Return [X, Y] of the center of cell containing provided text 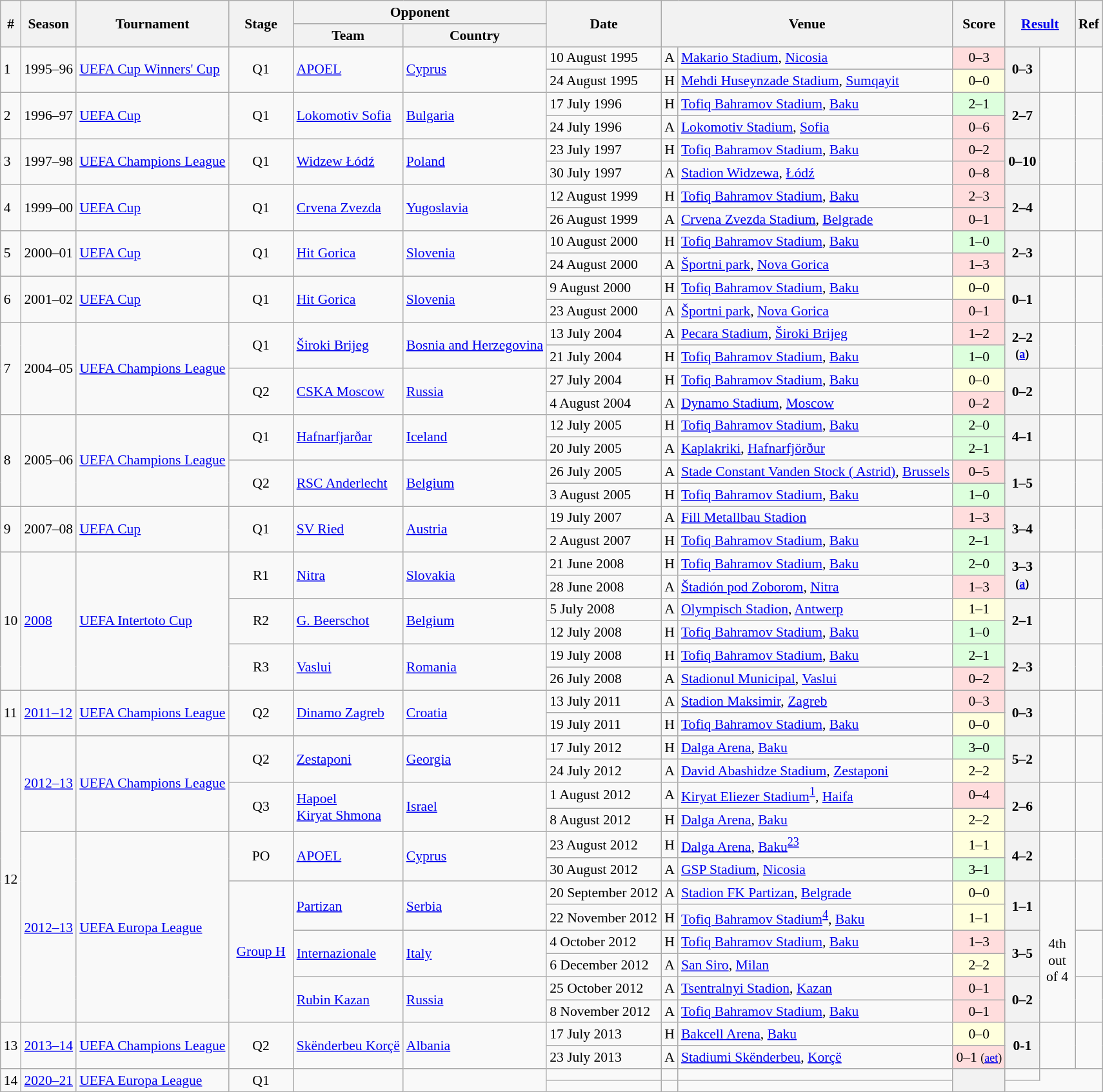
17 July 2013 [604, 1035]
23 August 2000 [604, 311]
Austria [475, 529]
10 August 1995 [604, 58]
11 [11, 713]
20 July 2005 [604, 449]
Crvena Zvezda [348, 208]
23 August 2012 [604, 845]
Stadion Maksimir, Zagreb [815, 702]
David Abashidze Stadium, Zestaponi [815, 771]
Opponent [420, 12]
2001–02 [48, 299]
24 August 1995 [604, 81]
Dynamo Stadium, Moscow [815, 403]
4 October 2012 [604, 942]
Stadion FK Partizan, Belgrade [815, 893]
Partizan [348, 906]
Result [1040, 23]
# [11, 23]
Stage [261, 23]
Skënderbeu Korçë [348, 1046]
3–1 [979, 870]
Stadionul Municipal, Vaslui [815, 679]
1–5 [1022, 484]
1 August 2012 [604, 795]
3–3(a) [1022, 575]
Stade Constant Vanden Stock ( Astrid), Brussels [815, 472]
30 July 1997 [604, 174]
4 August 2004 [604, 403]
6 December 2012 [604, 966]
Pecara Stadium, Široki Brijeg [815, 334]
G. Beerschot [348, 620]
2–4 [1022, 208]
2 [11, 116]
R1 [261, 575]
8 November 2012 [604, 1011]
Vaslui [348, 667]
Venue [807, 23]
Country [475, 35]
12 July 2005 [604, 426]
2007–08 [48, 529]
Widzew Łódź [348, 161]
Italy [475, 953]
Crvena Zvezda Stadium, Belgrade [815, 219]
12 July 2008 [604, 633]
22 November 2012 [604, 917]
Score [979, 23]
23 July 1997 [604, 150]
3–0 [979, 748]
20 September 2012 [604, 893]
1996–97 [48, 116]
1 [11, 70]
Dinamo Zagreb [348, 713]
10 August 2000 [604, 242]
Bulgaria [475, 116]
Georgia [475, 759]
CSKA Moscow [348, 391]
Bakcell Arena, Baku [815, 1035]
Group H [261, 952]
0–5 [979, 472]
3–4 [1022, 529]
Tsentralnyi Stadion, Kazan [815, 988]
4 [11, 208]
Zestaponi [348, 759]
28 June 2008 [604, 587]
5 July 2008 [604, 610]
Bosnia and Herzegovina [475, 346]
9 August 2000 [604, 288]
Hafnarfjarðar [348, 437]
Makario Stadium, Nicosia [815, 58]
R3 [261, 667]
6 [11, 299]
7 [11, 368]
Lokomotiv Sofia [348, 116]
9 [11, 529]
26 July 2008 [604, 679]
27 July 2004 [604, 380]
Tofiq Bahramov Stadium4, Baku [815, 917]
2008 [48, 621]
8 [11, 460]
0-1 [1022, 1046]
Kaplakriki, Hafnarfjörður [815, 449]
1995–96 [48, 70]
2–7 [1022, 116]
Dalga Arena, Baku23 [815, 845]
4–2 [1022, 857]
19 July 2007 [604, 518]
Rubin Kazan [348, 1000]
2 August 2007 [604, 541]
Fill Metallbau Stadion [815, 518]
4–1 [1022, 437]
UEFA Intertoto Cup [152, 621]
2–2(a) [1022, 346]
30 August 2012 [604, 870]
5 [11, 253]
Team [348, 35]
17 July 1996 [604, 104]
R2 [261, 620]
Albania [475, 1046]
Široki Brijeg [348, 346]
San Siro, Milan [815, 966]
Iceland [475, 437]
Slovakia [475, 575]
Štadión pod Zoborom, Nitra [815, 587]
19 July 2008 [604, 656]
12 [11, 880]
21 June 2008 [604, 564]
Stadiumi Skënderbeu, Korçë [815, 1057]
13 July 2011 [604, 702]
Mehdi Huseynzade Stadium, Sumqayit [815, 81]
RSC Anderlecht [348, 484]
2011–12 [48, 713]
SV Ried [348, 529]
13 July 2004 [604, 334]
Q3 [261, 806]
24 July 1996 [604, 127]
Croatia [475, 713]
2020–21 [48, 1080]
Date [604, 23]
Lokomotiv Stadium, Sofia [815, 127]
23 July 2013 [604, 1057]
Romania [475, 667]
Serbia [475, 906]
Stadion Widzewa, Łódź [815, 174]
5–2 [1022, 759]
8 August 2012 [604, 820]
Season [48, 23]
GSP Stadium, Nicosia [815, 870]
Israel [475, 806]
0–8 [979, 174]
4th out of 4 [1058, 952]
Poland [475, 161]
1997–98 [48, 161]
10 [11, 621]
Internazionale [348, 953]
PO [261, 857]
13 [11, 1046]
24 August 2000 [604, 265]
17 July 2012 [604, 748]
14 [11, 1080]
0–10 [1022, 161]
2000–01 [48, 253]
Nitra [348, 575]
24 July 2012 [604, 771]
19 July 2011 [604, 725]
21 July 2004 [604, 357]
3–5 [1022, 953]
3 August 2005 [604, 495]
1999–00 [48, 208]
2004–05 [48, 368]
2005–06 [48, 460]
26 July 2005 [604, 472]
26 August 1999 [604, 219]
HapoelKiryat Shmona [348, 806]
Yugoslavia [475, 208]
2–6 [1022, 806]
12 August 1999 [604, 196]
Olympisch Stadion, Antwerp [815, 610]
2013–14 [48, 1046]
Ref [1089, 23]
1–2 [979, 334]
0–1 (aet) [979, 1057]
0–6 [979, 127]
Tournament [152, 23]
0–4 [979, 795]
Kiryat Eliezer Stadium1, Haifa [815, 795]
UEFA Cup Winners' Cup [152, 70]
3 [11, 161]
25 October 2012 [604, 988]
